Extract the [X, Y] coordinate from the center of the cell holding the provided text.  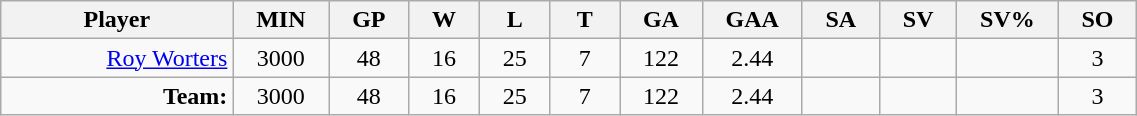
SV [918, 20]
GP [369, 20]
T [585, 20]
GAA [752, 20]
MIN [281, 20]
SO [1098, 20]
SV% [1008, 20]
GA [662, 20]
L [514, 20]
Player [117, 20]
Team: [117, 96]
Roy Worters [117, 58]
W [444, 20]
SA [840, 20]
